From the cell containing the given text, extract its center point as (x, y) coordinate. 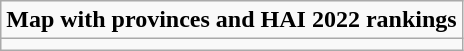
Map with provinces and HAI 2022 rankings (232, 20)
